For the text-containing cell, return its midpoint in [x, y] coordinate format. 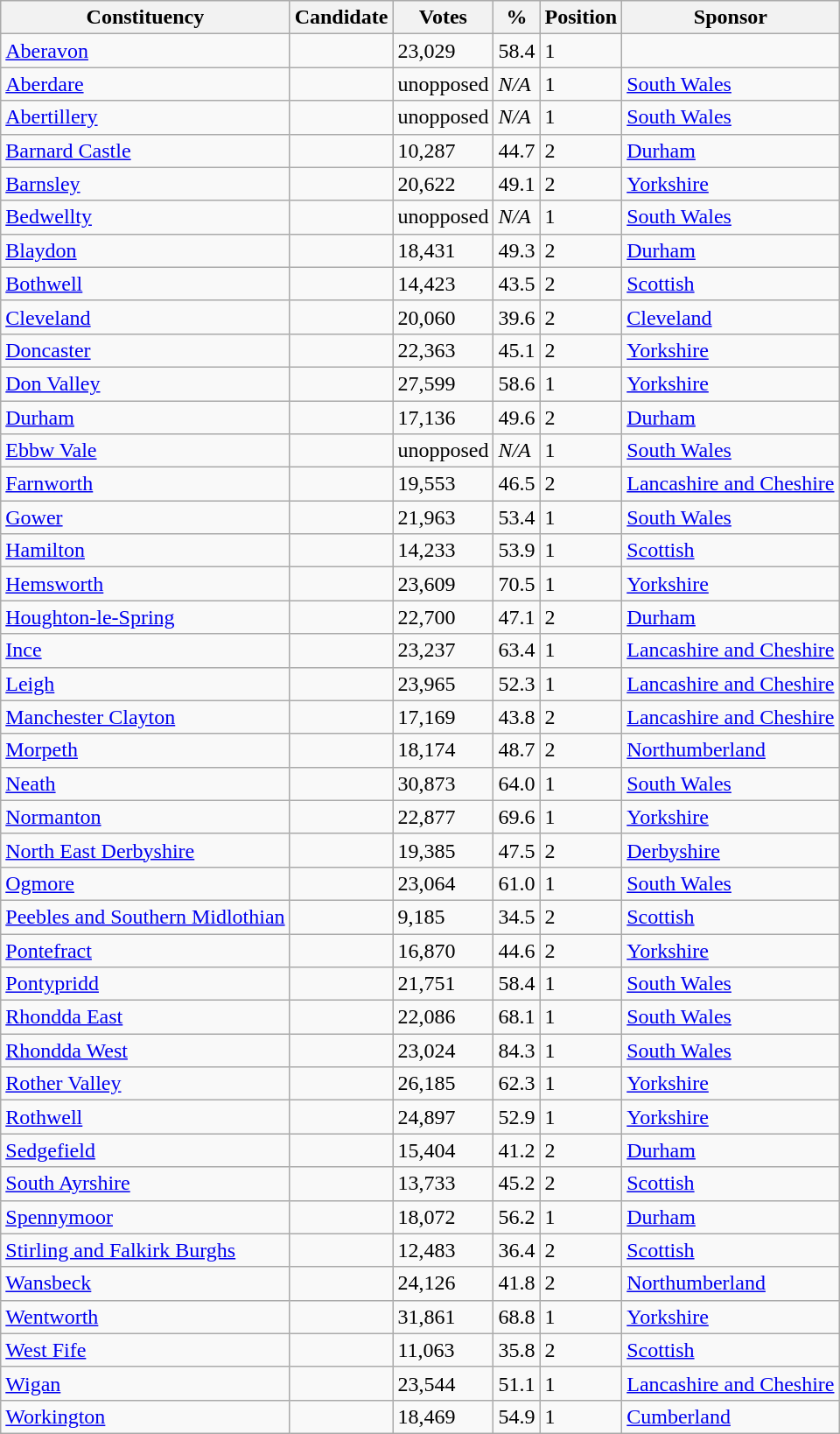
% [516, 18]
Votes [443, 18]
Ince [145, 650]
Morpeth [145, 750]
35.8 [516, 1350]
24,897 [443, 1117]
41.8 [516, 1283]
11,063 [443, 1350]
West Fife [145, 1350]
18,072 [443, 1217]
61.0 [516, 883]
49.6 [516, 418]
47.5 [516, 850]
12,483 [443, 1250]
52.3 [516, 684]
84.3 [516, 1051]
Candidate [341, 18]
Pontypridd [145, 984]
Ebbw Vale [145, 451]
13,733 [443, 1184]
69.6 [516, 817]
Rhondda East [145, 1017]
23,029 [443, 51]
Wansbeck [145, 1283]
44.6 [516, 950]
43.8 [516, 717]
Rhondda West [145, 1051]
9,185 [443, 917]
44.7 [516, 151]
63.4 [516, 650]
47.1 [516, 617]
Manchester Clayton [145, 717]
Position [581, 18]
45.1 [516, 350]
Farnworth [145, 484]
Aberavon [145, 51]
Peebles and Southern Midlothian [145, 917]
Abertillery [145, 117]
68.8 [516, 1317]
Stirling and Falkirk Burghs [145, 1250]
Normanton [145, 817]
43.5 [516, 284]
23,237 [443, 650]
20,060 [443, 317]
52.9 [516, 1117]
19,385 [443, 850]
Wigan [145, 1383]
31,861 [443, 1317]
45.2 [516, 1184]
22,086 [443, 1017]
21,963 [443, 517]
17,169 [443, 717]
22,363 [443, 350]
23,544 [443, 1383]
Blaydon [145, 250]
22,877 [443, 817]
South Ayrshire [145, 1184]
North East Derbyshire [145, 850]
27,599 [443, 383]
46.5 [516, 484]
Houghton-le-Spring [145, 617]
56.2 [516, 1217]
21,751 [443, 984]
Bothwell [145, 284]
Derbyshire [731, 850]
49.3 [516, 250]
23,965 [443, 684]
23,609 [443, 584]
Aberdare [145, 84]
36.4 [516, 1250]
53.9 [516, 551]
17,136 [443, 418]
26,185 [443, 1084]
Wentworth [145, 1317]
Hemsworth [145, 584]
Doncaster [145, 350]
Workington [145, 1416]
Constituency [145, 18]
Bedwellty [145, 217]
23,064 [443, 883]
64.0 [516, 784]
19,553 [443, 484]
34.5 [516, 917]
Neath [145, 784]
Rothwell [145, 1117]
39.6 [516, 317]
10,287 [443, 151]
30,873 [443, 784]
Ogmore [145, 883]
62.3 [516, 1084]
Barnsley [145, 184]
53.4 [516, 517]
Don Valley [145, 383]
Sedgefield [145, 1150]
23,024 [443, 1051]
18,174 [443, 750]
41.2 [516, 1150]
51.1 [516, 1383]
Gower [145, 517]
Leigh [145, 684]
58.6 [516, 383]
48.7 [516, 750]
24,126 [443, 1283]
Spennymoor [145, 1217]
Cumberland [731, 1416]
Pontefract [145, 950]
18,431 [443, 250]
Rother Valley [145, 1084]
54.9 [516, 1416]
70.5 [516, 584]
14,423 [443, 284]
Sponsor [731, 18]
15,404 [443, 1150]
Barnard Castle [145, 151]
Hamilton [145, 551]
20,622 [443, 184]
49.1 [516, 184]
68.1 [516, 1017]
18,469 [443, 1416]
14,233 [443, 551]
16,870 [443, 950]
22,700 [443, 617]
